Return the (x, y) coordinate for the center point of the cell that contains the specified text.  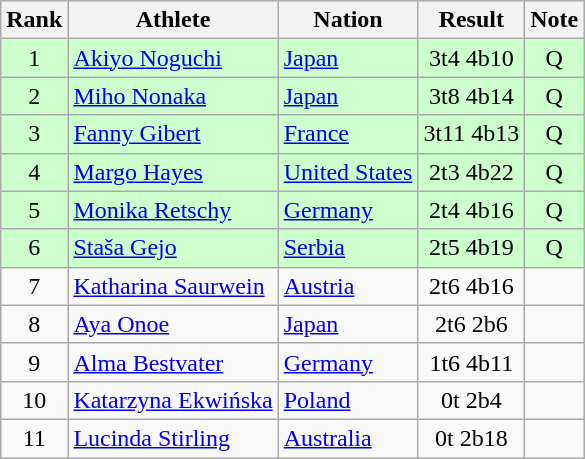
1t6 4b11 (472, 362)
Aya Onoe (173, 324)
Margo Hayes (173, 172)
1 (34, 58)
Staša Gejo (173, 248)
3t8 4b14 (472, 96)
Poland (348, 400)
Miho Nonaka (173, 96)
Rank (34, 20)
2t4 4b16 (472, 210)
2t3 4b22 (472, 172)
6 (34, 248)
Result (472, 20)
France (348, 134)
0t 2b18 (472, 438)
Athlete (173, 20)
Alma Bestvater (173, 362)
3t4 4b10 (472, 58)
2t6 4b16 (472, 286)
9 (34, 362)
11 (34, 438)
United States (348, 172)
Nation (348, 20)
2t6 2b6 (472, 324)
2 (34, 96)
Serbia (348, 248)
5 (34, 210)
Monika Retschy (173, 210)
3t11 4b13 (472, 134)
Lucinda Stirling (173, 438)
10 (34, 400)
Katharina Saurwein (173, 286)
Austria (348, 286)
Fanny Gibert (173, 134)
Note (554, 20)
8 (34, 324)
0t 2b4 (472, 400)
Australia (348, 438)
2t5 4b19 (472, 248)
Akiyo Noguchi (173, 58)
3 (34, 134)
Katarzyna Ekwińska (173, 400)
7 (34, 286)
4 (34, 172)
